Return (X, Y) of the center of cell containing provided text 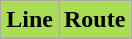
Line (30, 20)
Route (94, 20)
